Search for the cell housing the specified text and yield its [X, Y] center coordinate. 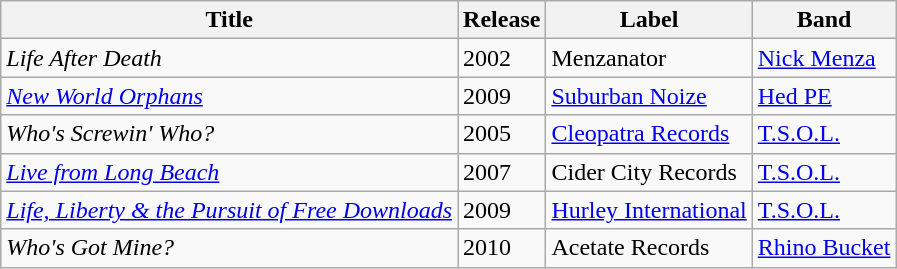
Title [230, 20]
Hurley International [649, 210]
Live from Long Beach [230, 172]
Label [649, 20]
Menzanator [649, 58]
Release [502, 20]
Rhino Bucket [824, 248]
Hed PE [824, 96]
New World Orphans [230, 96]
Cider City Records [649, 172]
2007 [502, 172]
Band [824, 20]
Life After Death [230, 58]
Life, Liberty & the Pursuit of Free Downloads [230, 210]
Who's Got Mine? [230, 248]
Nick Menza [824, 58]
2002 [502, 58]
Who's Screwin' Who? [230, 134]
2010 [502, 248]
Acetate Records [649, 248]
Suburban Noize [649, 96]
2005 [502, 134]
Cleopatra Records [649, 134]
